Capture the cell that displays the provided text and extract its [X, Y] central coordinate. 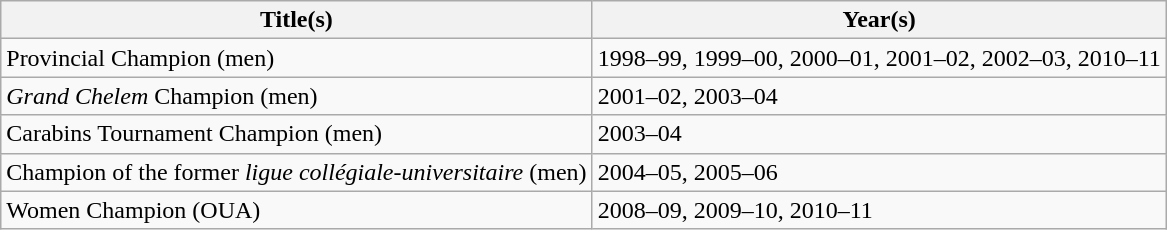
2008–09, 2009–10, 2010–11 [879, 210]
Grand Chelem Champion (men) [296, 96]
2001–02, 2003–04 [879, 96]
Provincial Champion (men) [296, 58]
Title(s) [296, 20]
Carabins Tournament Champion (men) [296, 134]
1998–99, 1999–00, 2000–01, 2001–02, 2002–03, 2010–11 [879, 58]
2003–04 [879, 134]
2004–05, 2005–06 [879, 172]
Year(s) [879, 20]
Champion of the former ligue collégiale-universitaire (men) [296, 172]
Women Champion (OUA) [296, 210]
